Detect which cell encompasses the target text, then output its (X, Y) center coordinate. 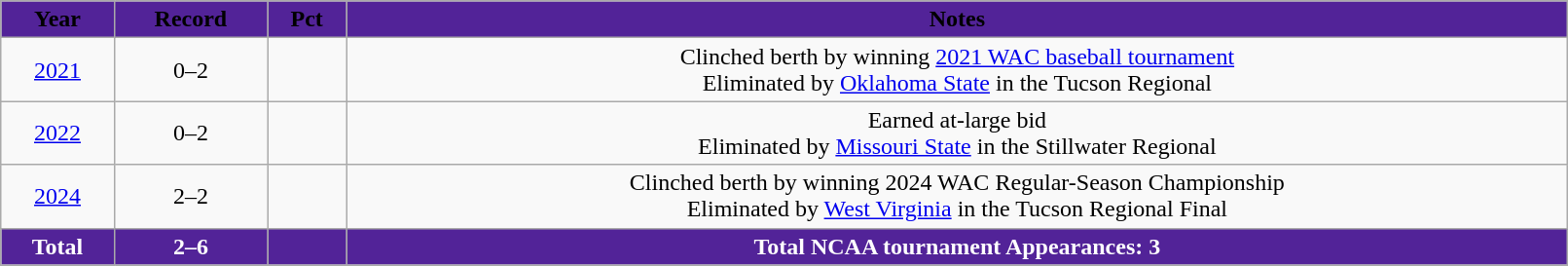
2024 (58, 197)
Notes (958, 19)
2021 (58, 70)
Clinched berth by winning 2024 WAC Regular-Season ChampionshipEliminated by West Virginia in the Tucson Regional Final (958, 197)
Year (58, 19)
Pct (308, 19)
Earned at-large bidEliminated by Missouri State in the Stillwater Regional (958, 133)
2–2 (191, 197)
Record (191, 19)
2–6 (191, 247)
Total (58, 247)
2022 (58, 133)
Total NCAA tournament Appearances: 3 (958, 247)
Clinched berth by winning 2021 WAC baseball tournamentEliminated by Oklahoma State in the Tucson Regional (958, 70)
